From the cell containing the given text, extract its center point as (x, y) coordinate. 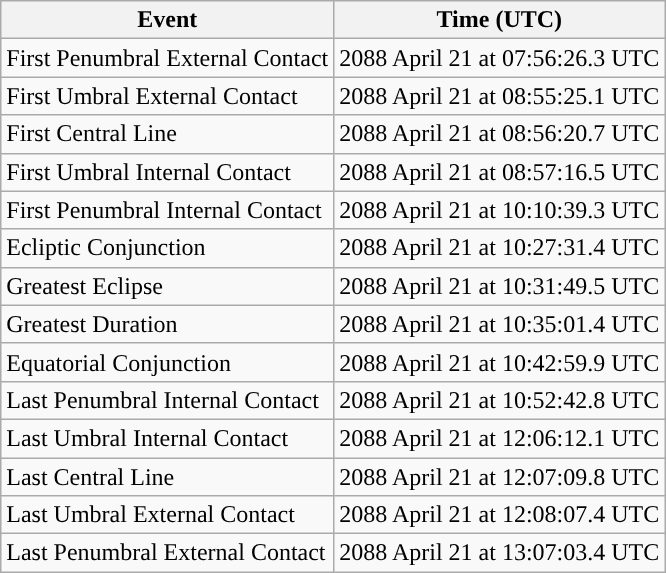
First Umbral External Contact (168, 96)
Last Umbral External Contact (168, 515)
Greatest Eclipse (168, 286)
2088 April 21 at 12:07:09.8 UTC (500, 477)
Last Penumbral Internal Contact (168, 400)
Last Central Line (168, 477)
2088 April 21 at 08:57:16.5 UTC (500, 172)
2088 April 21 at 10:35:01.4 UTC (500, 324)
2088 April 21 at 10:10:39.3 UTC (500, 210)
2088 April 21 at 13:07:03.4 UTC (500, 553)
First Central Line (168, 134)
2088 April 21 at 08:55:25.1 UTC (500, 96)
2088 April 21 at 12:06:12.1 UTC (500, 438)
Greatest Duration (168, 324)
Equatorial Conjunction (168, 362)
First Penumbral External Contact (168, 58)
2088 April 21 at 08:56:20.7 UTC (500, 134)
2088 April 21 at 10:42:59.9 UTC (500, 362)
2088 April 21 at 10:27:31.4 UTC (500, 248)
2088 April 21 at 10:31:49.5 UTC (500, 286)
Time (UTC) (500, 20)
Event (168, 20)
2088 April 21 at 10:52:42.8 UTC (500, 400)
First Umbral Internal Contact (168, 172)
Last Penumbral External Contact (168, 553)
Last Umbral Internal Contact (168, 438)
2088 April 21 at 12:08:07.4 UTC (500, 515)
2088 April 21 at 07:56:26.3 UTC (500, 58)
Ecliptic Conjunction (168, 248)
First Penumbral Internal Contact (168, 210)
